Return the (X, Y) coordinate for the center point of the cell that contains the specified text.  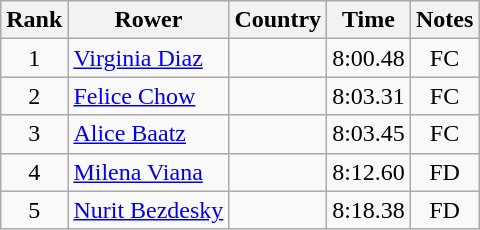
Rower (148, 20)
5 (34, 210)
Nurit Bezdesky (148, 210)
8:03.31 (369, 96)
8:03.45 (369, 134)
Notes (444, 20)
4 (34, 172)
8:00.48 (369, 58)
Country (278, 20)
Milena Viana (148, 172)
2 (34, 96)
8:12.60 (369, 172)
Rank (34, 20)
3 (34, 134)
Virginia Diaz (148, 58)
Alice Baatz (148, 134)
1 (34, 58)
Felice Chow (148, 96)
Time (369, 20)
8:18.38 (369, 210)
